Locate the cell with the specified text and output its (x, y) center coordinate. 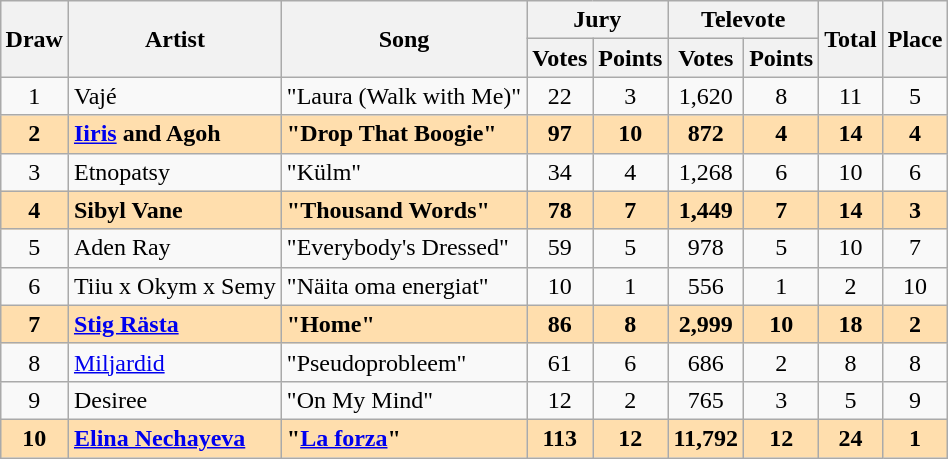
11,792 (706, 438)
Tiiu x Okym x Semy (174, 286)
"Külm" (404, 172)
"La forza" (404, 438)
978 (706, 248)
556 (706, 286)
"Näita oma energiat" (404, 286)
Desiree (174, 400)
"On My Mind" (404, 400)
Elina Nechayeva (174, 438)
"Thousand Words" (404, 210)
113 (560, 438)
97 (560, 134)
86 (560, 324)
Total (851, 39)
Televote (744, 20)
872 (706, 134)
Song (404, 39)
Sibyl Vane (174, 210)
2,999 (706, 324)
22 (560, 96)
18 (851, 324)
78 (560, 210)
Etnopatsy (174, 172)
Jury (598, 20)
"Everybody's Dressed" (404, 248)
686 (706, 362)
"Drop That Boogie" (404, 134)
Artist (174, 39)
Stig Rästa (174, 324)
1,449 (706, 210)
Place (915, 39)
1,268 (706, 172)
Vajé (174, 96)
34 (560, 172)
59 (560, 248)
765 (706, 400)
Iiris and Agoh (174, 134)
61 (560, 362)
11 (851, 96)
24 (851, 438)
1,620 (706, 96)
Aden Ray (174, 248)
Miljardid (174, 362)
"Laura (Walk with Me)" (404, 96)
"Home" (404, 324)
Draw (34, 39)
"Pseudoprobleem" (404, 362)
